Extract the (x, y) coordinate from the center of the cell holding the provided text.  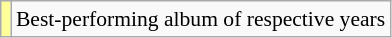
Best-performing album of respective years (200, 19)
